Extract the (X, Y) coordinate from the center of the cell holding the provided text.  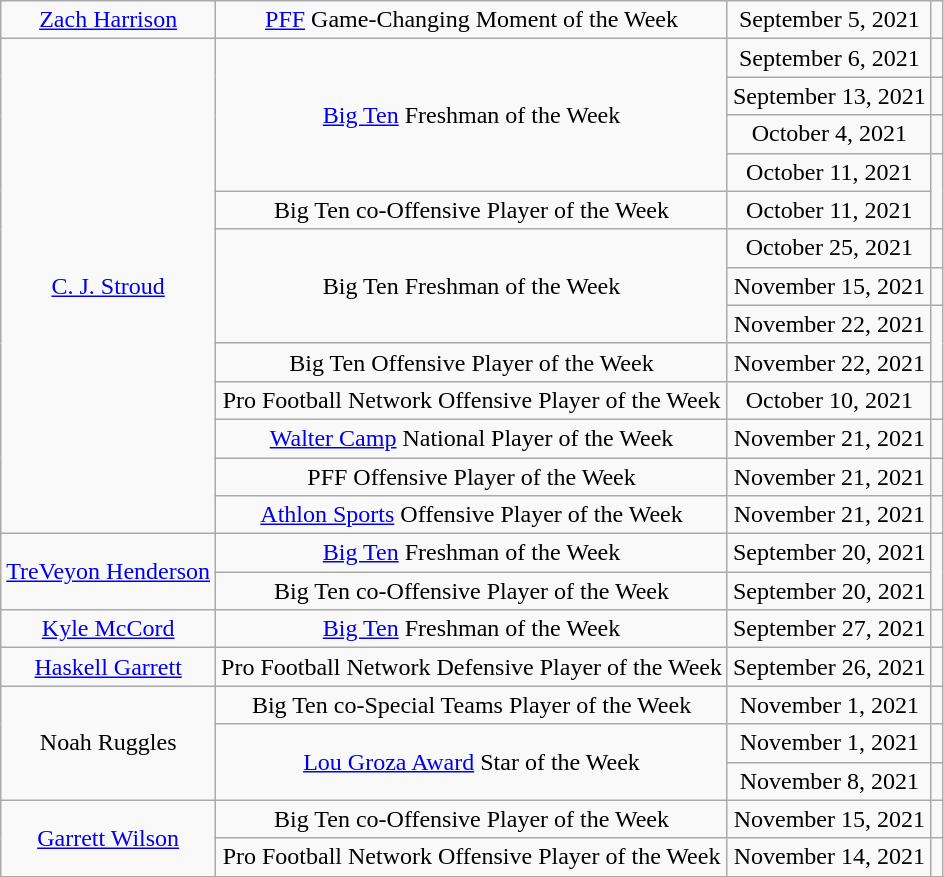
Garrett Wilson (108, 838)
September 27, 2021 (829, 629)
September 26, 2021 (829, 667)
Walter Camp National Player of the Week (472, 438)
September 13, 2021 (829, 96)
Noah Ruggles (108, 743)
Kyle McCord (108, 629)
Lou Groza Award Star of the Week (472, 762)
PFF Offensive Player of the Week (472, 477)
October 10, 2021 (829, 400)
C. J. Stroud (108, 286)
November 8, 2021 (829, 781)
Zach Harrison (108, 20)
September 6, 2021 (829, 58)
Big Ten Offensive Player of the Week (472, 362)
Haskell Garrett (108, 667)
November 14, 2021 (829, 857)
Athlon Sports Offensive Player of the Week (472, 515)
October 4, 2021 (829, 134)
Big Ten co-Special Teams Player of the Week (472, 705)
Pro Football Network Defensive Player of the Week (472, 667)
PFF Game-Changing Moment of the Week (472, 20)
October 25, 2021 (829, 248)
TreVeyon Henderson (108, 572)
September 5, 2021 (829, 20)
